Search for the cell housing the specified text and yield its (X, Y) center coordinate. 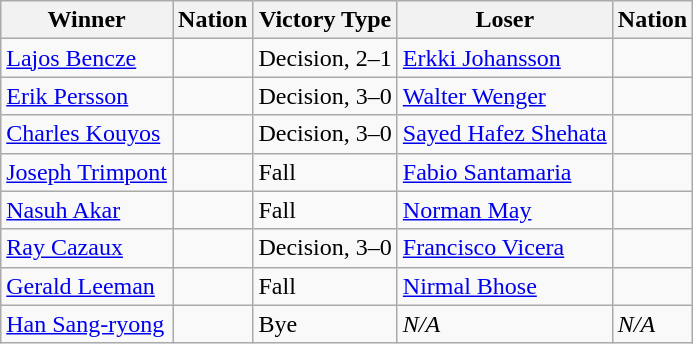
Francisco Vicera (504, 248)
Ray Cazaux (87, 248)
Sayed Hafez Shehata (504, 134)
Nirmal Bhose (504, 286)
Walter Wenger (504, 96)
Norman May (504, 210)
Erik Persson (87, 96)
Victory Type (325, 20)
Bye (325, 324)
Gerald Leeman (87, 286)
Nasuh Akar (87, 210)
Joseph Trimpont (87, 172)
Erkki Johansson (504, 58)
Charles Kouyos (87, 134)
Han Sang-ryong (87, 324)
Lajos Bencze (87, 58)
Decision, 2–1 (325, 58)
Winner (87, 20)
Fabio Santamaria (504, 172)
Loser (504, 20)
